Search for the cell housing the specified text and yield its [X, Y] center coordinate. 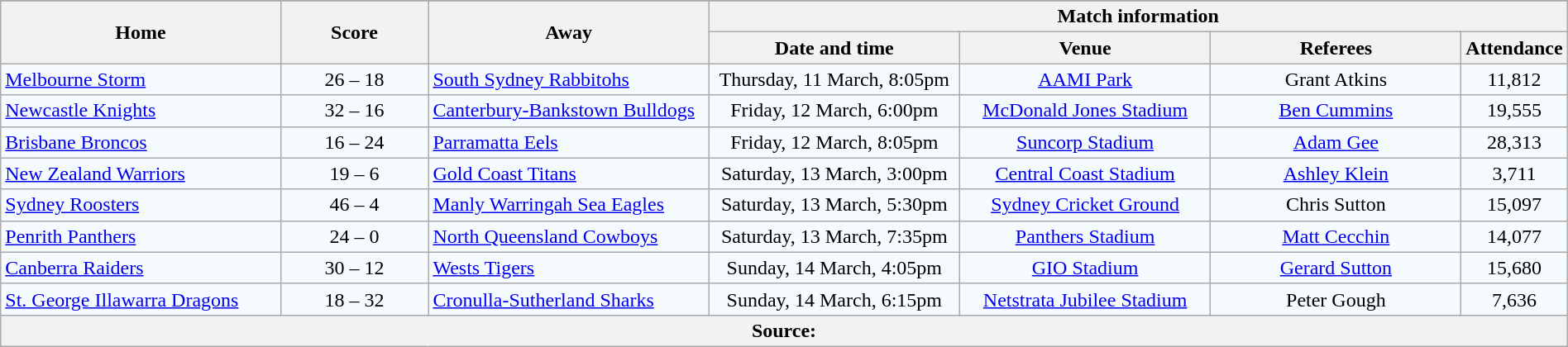
AAMI Park [1085, 79]
46 – 4 [354, 205]
New Zealand Warriors [141, 173]
Melbourne Storm [141, 79]
Score [354, 32]
Suncorp Stadium [1085, 142]
Canterbury-Bankstown Bulldogs [569, 111]
Penrith Panthers [141, 236]
Adam Gee [1336, 142]
7,636 [1514, 299]
Date and time [834, 48]
Friday, 12 March, 6:00pm [834, 111]
Saturday, 13 March, 5:30pm [834, 205]
Central Coast Stadium [1085, 173]
Netstrata Jubilee Stadium [1085, 299]
Parramatta Eels [569, 142]
3,711 [1514, 173]
Panthers Stadium [1085, 236]
28,313 [1514, 142]
GIO Stadium [1085, 268]
Peter Gough [1336, 299]
Attendance [1514, 48]
Wests Tigers [569, 268]
Gold Coast Titans [569, 173]
Gerard Sutton [1336, 268]
16 – 24 [354, 142]
Ashley Klein [1336, 173]
Chris Sutton [1336, 205]
Home [141, 32]
30 – 12 [354, 268]
Referees [1336, 48]
Thursday, 11 March, 8:05pm [834, 79]
Saturday, 13 March, 7:35pm [834, 236]
15,097 [1514, 205]
Source: [784, 330]
19 – 6 [354, 173]
Sydney Roosters [141, 205]
14,077 [1514, 236]
18 – 32 [354, 299]
Matt Cecchin [1336, 236]
11,812 [1514, 79]
Saturday, 13 March, 3:00pm [834, 173]
Grant Atkins [1336, 79]
Sunday, 14 March, 6:15pm [834, 299]
19,555 [1514, 111]
North Queensland Cowboys [569, 236]
South Sydney Rabbitohs [569, 79]
Away [569, 32]
Manly Warringah Sea Eagles [569, 205]
Match information [1138, 17]
Canberra Raiders [141, 268]
Newcastle Knights [141, 111]
Ben Cummins [1336, 111]
Sydney Cricket Ground [1085, 205]
24 – 0 [354, 236]
St. George Illawarra Dragons [141, 299]
Venue [1085, 48]
Cronulla-Sutherland Sharks [569, 299]
26 – 18 [354, 79]
15,680 [1514, 268]
McDonald Jones Stadium [1085, 111]
Sunday, 14 March, 4:05pm [834, 268]
Friday, 12 March, 8:05pm [834, 142]
32 – 16 [354, 111]
Brisbane Broncos [141, 142]
